Provide the (X, Y) coordinate of the cell's center where the given text is located.  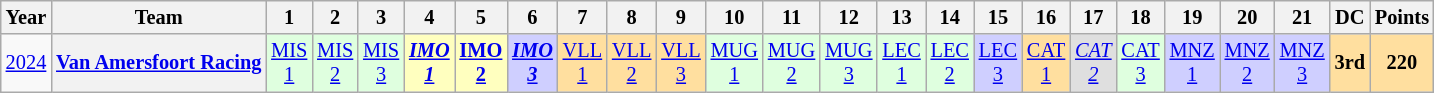
19 (1192, 17)
220 (1402, 63)
Team (158, 17)
10 (734, 17)
VLL3 (680, 63)
MIS3 (381, 63)
LEC2 (950, 63)
Year (26, 17)
17 (1093, 17)
1 (289, 17)
3rd (1350, 63)
MUG2 (792, 63)
VLL1 (582, 63)
CAT2 (1093, 63)
14 (950, 17)
IMO1 (429, 63)
CAT3 (1140, 63)
MIS1 (289, 63)
LEC3 (998, 63)
MUG3 (848, 63)
MIS2 (335, 63)
16 (1046, 17)
2 (335, 17)
IMO2 (482, 63)
2024 (26, 63)
20 (1248, 17)
8 (632, 17)
CAT1 (1046, 63)
21 (1302, 17)
DC (1350, 17)
IMO3 (532, 63)
6 (532, 17)
4 (429, 17)
MNZ2 (1248, 63)
VLL2 (632, 63)
LEC1 (901, 63)
15 (998, 17)
MUG1 (734, 63)
11 (792, 17)
18 (1140, 17)
3 (381, 17)
9 (680, 17)
12 (848, 17)
MNZ3 (1302, 63)
Points (1402, 17)
13 (901, 17)
Van Amersfoort Racing (158, 63)
MNZ1 (1192, 63)
7 (582, 17)
5 (482, 17)
